Determine the (x, y) coordinate at the center of the cell enclosing the given text.  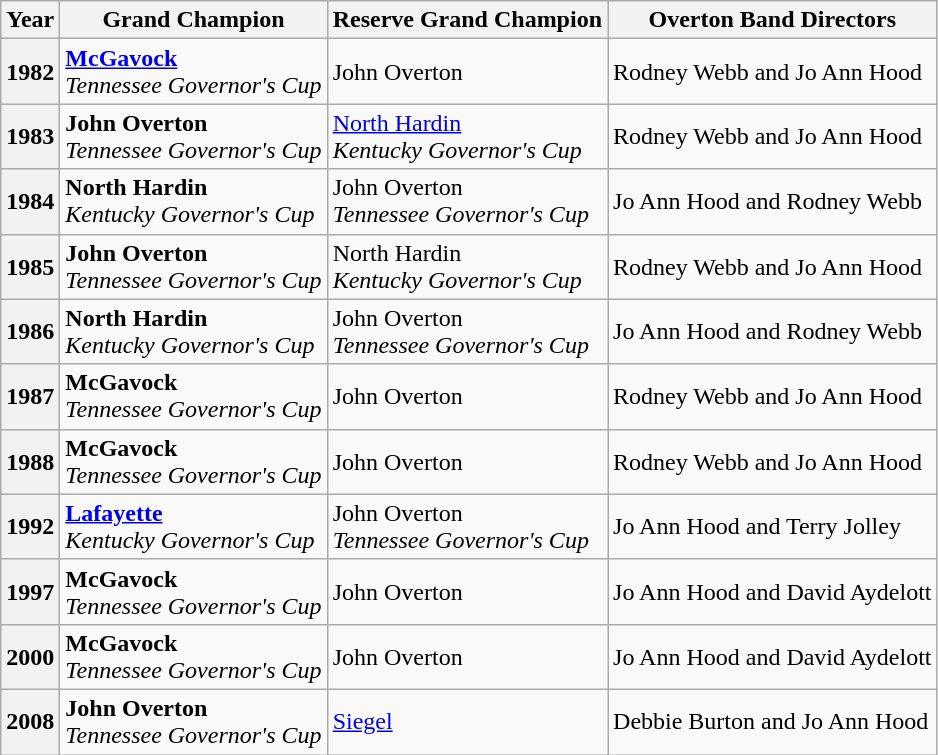
1983 (30, 136)
2008 (30, 722)
Reserve Grand Champion (467, 20)
1985 (30, 266)
Overton Band Directors (773, 20)
Siegel (467, 722)
2000 (30, 656)
Debbie Burton and Jo Ann Hood (773, 722)
1992 (30, 526)
1982 (30, 72)
Year (30, 20)
1986 (30, 332)
1988 (30, 462)
Grand Champion (194, 20)
LafayetteKentucky Governor's Cup (194, 526)
1984 (30, 202)
Jo Ann Hood and Terry Jolley (773, 526)
1987 (30, 396)
1997 (30, 592)
